Extract the (X, Y) coordinate from the center of the cell holding the provided text.  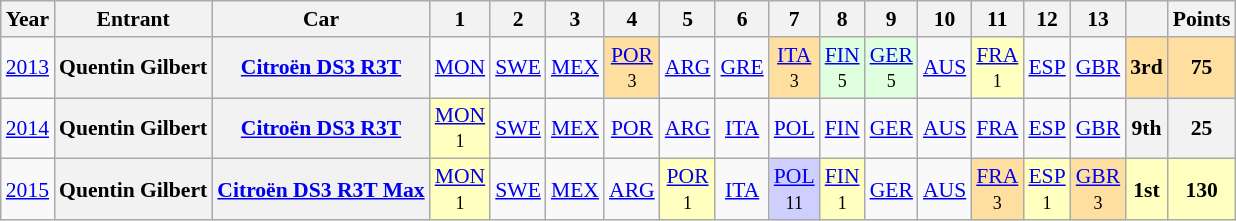
GER5 (892, 68)
2013 (28, 68)
FIN5 (842, 68)
Car (320, 19)
3 (575, 19)
ITA3 (794, 68)
11 (997, 19)
ESP1 (1046, 190)
130 (1202, 190)
FIN1 (842, 190)
Citroën DS3 R3T Max (320, 190)
5 (688, 19)
6 (742, 19)
FRA3 (997, 190)
GBR3 (1098, 190)
9th (1146, 128)
Entrant (133, 19)
7 (794, 19)
8 (842, 19)
2015 (28, 190)
1st (1146, 190)
1 (460, 19)
FIN (842, 128)
25 (1202, 128)
POL (794, 128)
POR (632, 128)
3rd (1146, 68)
10 (944, 19)
12 (1046, 19)
MON (460, 68)
4 (632, 19)
75 (1202, 68)
2014 (28, 128)
POR1 (688, 190)
9 (892, 19)
13 (1098, 19)
POL11 (794, 190)
POR3 (632, 68)
GRE (742, 68)
Year (28, 19)
Points (1202, 19)
FRA1 (997, 68)
2 (518, 19)
FRA (997, 128)
